Provide the [x, y] coordinate of the cell's center where the given text is located.  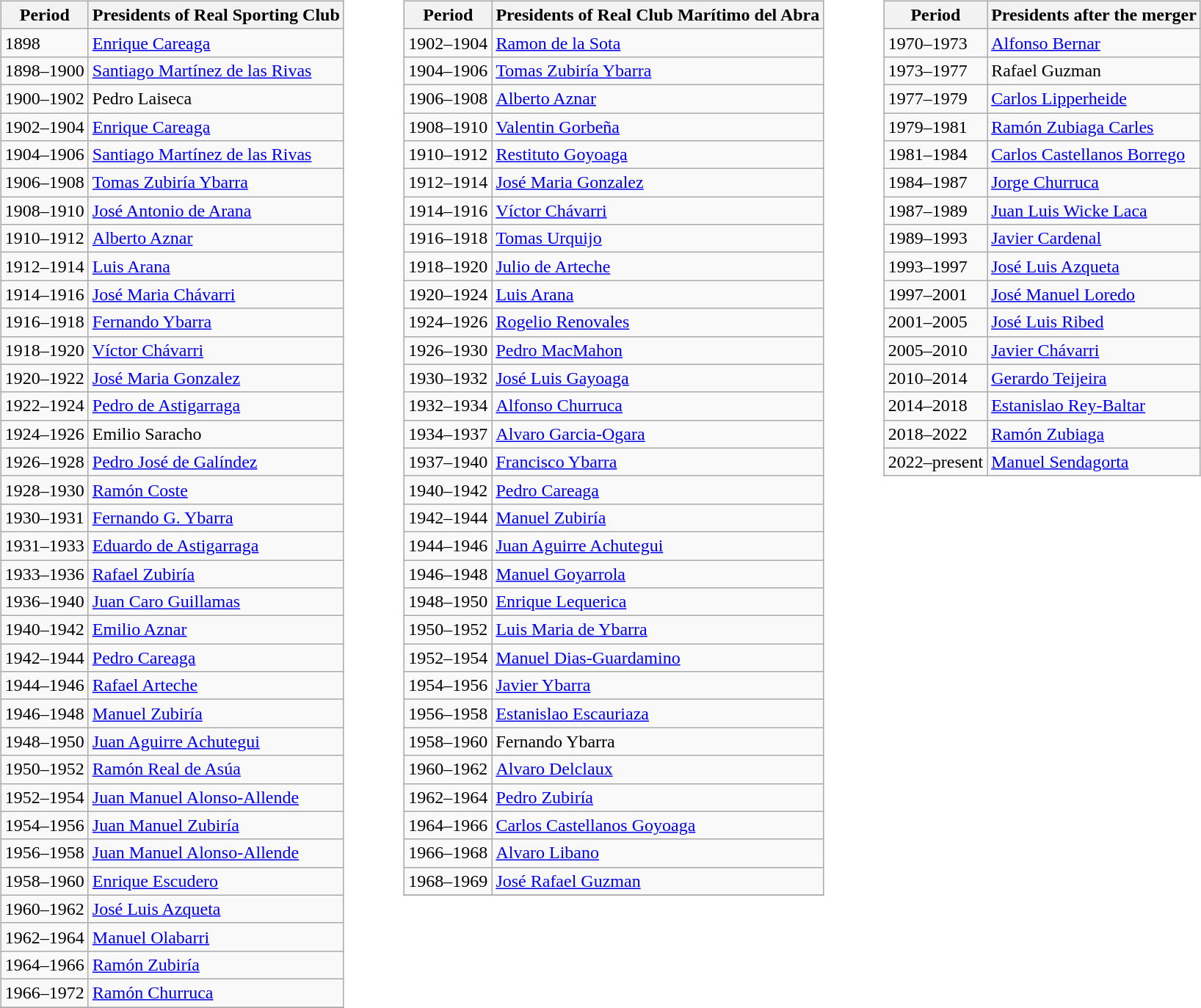
José Maria Chávarri [216, 294]
Presidents of Real Club Marítimo del Abra [658, 15]
Enrique Escudero [216, 881]
1931–1933 [44, 545]
1993–1997 [935, 266]
Emilio Saracho [216, 434]
Alvaro Garcia-Ogara [658, 434]
1973–1977 [935, 70]
1930–1932 [448, 378]
José Luis Ribed [1094, 322]
1979–1981 [935, 127]
Javier Chávarri [1094, 350]
1898–1900 [44, 70]
Javier Ybarra [658, 686]
Luis Maria de Ybarra [658, 630]
1900–1902 [44, 98]
1987–1989 [935, 211]
Estanislao Rey-Baltar [1094, 406]
Ramón Zubiaga Carles [1094, 127]
Tomas Urquijo [658, 239]
Pedro Laiseca [216, 98]
Restituto Goyoaga [658, 155]
2001–2005 [935, 322]
2014–2018 [935, 406]
1922–1924 [44, 406]
1934–1937 [448, 434]
1977–1979 [935, 98]
1926–1928 [44, 462]
Rafael Guzman [1094, 70]
Jorge Churruca [1094, 183]
Manuel Sendagorta [1094, 462]
2010–2014 [935, 378]
2005–2010 [935, 350]
Alfonso Bernar [1094, 43]
1932–1934 [448, 406]
Valentin Gorbeña [658, 127]
Alfonso Churruca [658, 406]
Pedro José de Galíndez [216, 462]
Emilio Aznar [216, 630]
2018–2022 [935, 434]
Rafael Zubiría [216, 573]
1933–1936 [44, 573]
Eduardo de Astigarraga [216, 545]
1928–1930 [44, 490]
1898 [44, 43]
José Antonio de Arana [216, 211]
Rafael Arteche [216, 686]
Enrique Lequerica [658, 602]
1936–1940 [44, 602]
Pedro de Astigarraga [216, 406]
Ramón Coste [216, 490]
Ramón Zubiaga [1094, 434]
1926–1930 [448, 350]
Carlos Castellanos Goyoaga [658, 825]
Juan Luis Wicke Laca [1094, 211]
Pedro Zubiría [658, 797]
Fernando G. Ybarra [216, 518]
Francisco Ybarra [658, 462]
Alvaro Libano [658, 853]
1966–1968 [448, 853]
Manuel Goyarrola [658, 573]
Alvaro Delclaux [658, 769]
Manuel Dias-Guardamino [658, 658]
Manuel Olabarri [216, 937]
Presidents after the merger [1094, 15]
1989–1993 [935, 239]
1937–1940 [448, 462]
Pedro MacMahon [658, 350]
Ramón Zubiría [216, 965]
1920–1924 [448, 294]
Rogelio Renovales [658, 322]
José Luis Gayoaga [658, 378]
1970–1973 [935, 43]
Presidents of Real Sporting Club [216, 15]
2022–present [935, 462]
Ramón Churruca [216, 993]
1920–1922 [44, 378]
Gerardo Teijeira [1094, 378]
Carlos Lipperheide [1094, 98]
José Manuel Loredo [1094, 294]
Juan Caro Guillamas [216, 602]
Carlos Castellanos Borrego [1094, 155]
Juan Manuel Zubiría [216, 825]
Julio de Arteche [658, 266]
Estanislao Escauriaza [658, 714]
Javier Cardenal [1094, 239]
1966–1972 [44, 993]
Ramón Real de Asúa [216, 769]
Ramon de la Sota [658, 43]
1997–2001 [935, 294]
1968–1969 [448, 881]
1981–1984 [935, 155]
1984–1987 [935, 183]
1930–1931 [44, 518]
José Rafael Guzman [658, 881]
